Scan for the cell matching the given text and deliver its [x, y] coordinate at center. 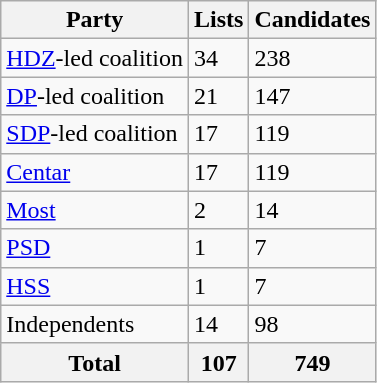
34 [218, 58]
Lists [218, 20]
SDP-led coalition [95, 134]
Centar [95, 172]
Total [95, 362]
749 [312, 362]
HSS [95, 286]
107 [218, 362]
2 [218, 210]
Candidates [312, 20]
98 [312, 324]
238 [312, 58]
Party [95, 20]
21 [218, 96]
HDZ-led coalition [95, 58]
147 [312, 96]
Independents [95, 324]
PSD [95, 248]
DP-led coalition [95, 96]
Most [95, 210]
